Determine the [x, y] coordinate at the center of the cell enclosing the given text.  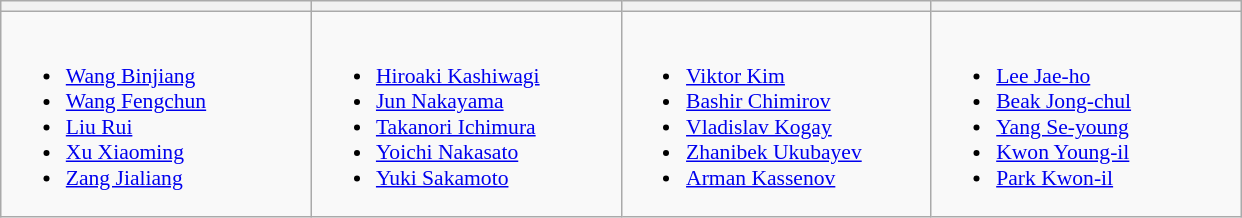
Viktor KimBashir ChimirovVladislav KogayZhanibek UkubayevArman Kassenov [776, 114]
Lee Jae-hoBeak Jong-chulYang Se-youngKwon Young-ilPark Kwon-il [1086, 114]
Hiroaki KashiwagiJun NakayamaTakanori IchimuraYoichi NakasatoYuki Sakamoto [466, 114]
Wang BinjiangWang FengchunLiu RuiXu XiaomingZang Jialiang [156, 114]
